Scan for the cell matching the given text and deliver its [x, y] coordinate at center. 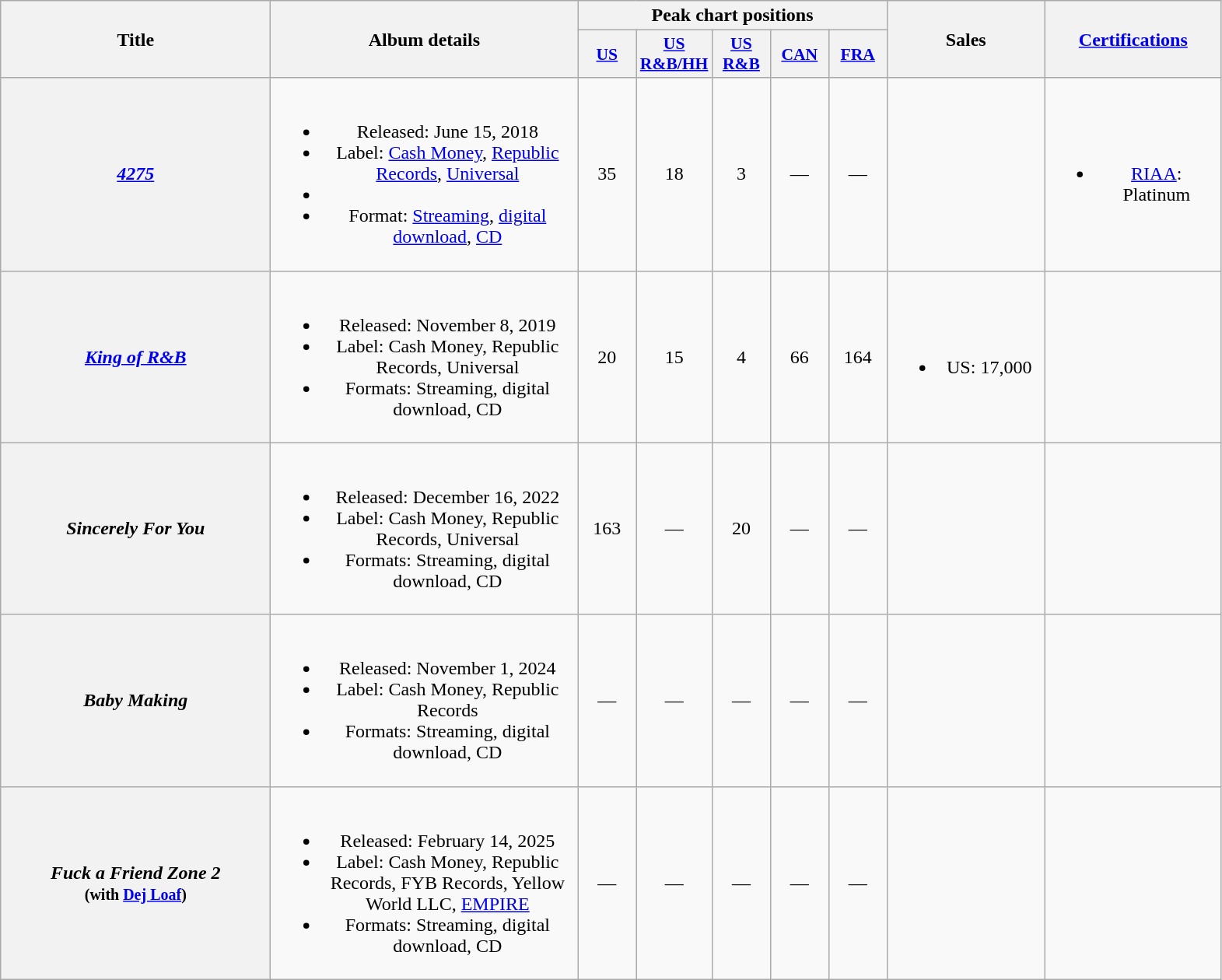
15 [674, 356]
Peak chart positions [733, 16]
USR&B/HH [674, 54]
Released: December 16, 2022Label: Cash Money, Republic Records, UniversalFormats: Streaming, digital download, CD [425, 529]
Fuck a Friend Zone 2(with Dej Loaf) [135, 883]
US: 17,000 [966, 356]
Album details [425, 39]
Sincerely For You [135, 529]
Released: November 8, 2019Label: Cash Money, Republic Records, UniversalFormats: Streaming, digital download, CD [425, 356]
US R&B [741, 54]
163 [607, 529]
66 [800, 356]
CAN [800, 54]
Title [135, 39]
RIAA: Platinum [1133, 174]
Sales [966, 39]
Released: June 15, 2018Label: Cash Money, Republic Records, UniversalFormat: Streaming, digital download, CD [425, 174]
US [607, 54]
Released: November 1, 2024Label: Cash Money, Republic RecordsFormats: Streaming, digital download, CD [425, 700]
4 [741, 356]
King of R&B [135, 356]
Released: February 14, 2025Label: Cash Money, Republic Records, FYB Records, Yellow World LLC, EMPIREFormats: Streaming, digital download, CD [425, 883]
3 [741, 174]
35 [607, 174]
Certifications [1133, 39]
FRA [857, 54]
Baby Making [135, 700]
18 [674, 174]
164 [857, 356]
4275 [135, 174]
